Determine the (x, y) coordinate at the center of the cell enclosing the given text.  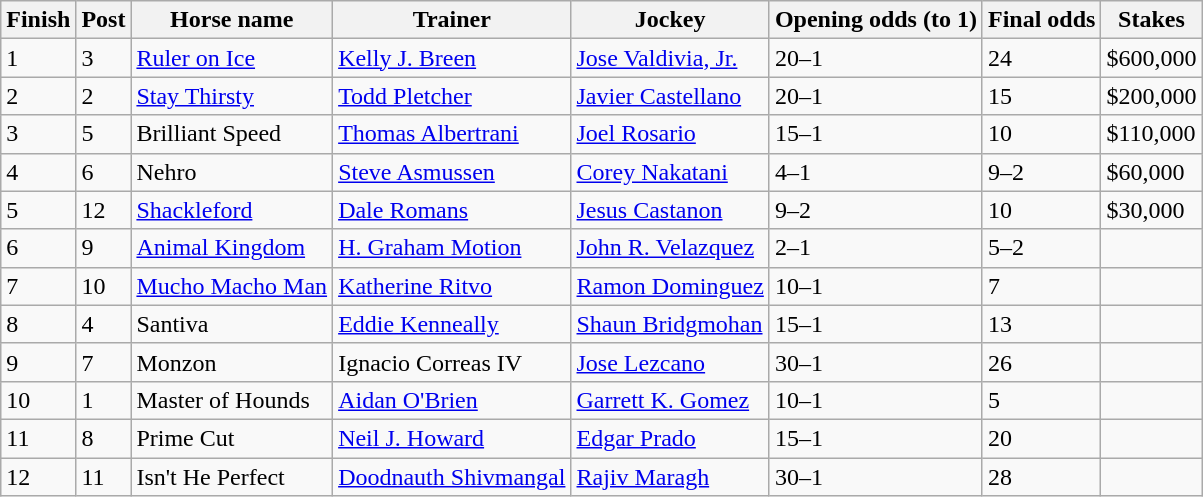
Animal Kingdom (232, 248)
Garrett K. Gomez (670, 400)
Final odds (1041, 20)
Dale Romans (452, 210)
Aidan O'Brien (452, 400)
Ruler on Ice (232, 58)
Post (104, 20)
Corey Nakatani (670, 172)
$200,000 (1152, 96)
26 (1041, 362)
Jose Lezcano (670, 362)
John R. Velazquez (670, 248)
Santiva (232, 324)
2–1 (876, 248)
Jockey (670, 20)
Kelly J. Breen (452, 58)
Katherine Ritvo (452, 286)
Horse name (232, 20)
15 (1041, 96)
$110,000 (1152, 134)
Trainer (452, 20)
24 (1041, 58)
Shaun Bridgmohan (670, 324)
Nehro (232, 172)
Thomas Albertrani (452, 134)
Jose Valdivia, Jr. (670, 58)
Doodnauth Shivmangal (452, 477)
Ignacio Correas IV (452, 362)
Finish (38, 20)
Eddie Kenneally (452, 324)
Stakes (1152, 20)
Monzon (232, 362)
$60,000 (1152, 172)
Edgar Prado (670, 438)
13 (1041, 324)
$30,000 (1152, 210)
Brilliant Speed (232, 134)
Stay Thirsty (232, 96)
Steve Asmussen (452, 172)
5–2 (1041, 248)
20 (1041, 438)
Javier Castellano (670, 96)
Jesus Castanon (670, 210)
Rajiv Maragh (670, 477)
Shackleford (232, 210)
Opening odds (to 1) (876, 20)
4–1 (876, 172)
Ramon Dominguez (670, 286)
Neil J. Howard (452, 438)
$600,000 (1152, 58)
Mucho Macho Man (232, 286)
H. Graham Motion (452, 248)
Todd Pletcher (452, 96)
28 (1041, 477)
Isn't He Perfect (232, 477)
Prime Cut (232, 438)
Joel Rosario (670, 134)
Master of Hounds (232, 400)
